For the text-containing cell, return its midpoint in (X, Y) coordinate format. 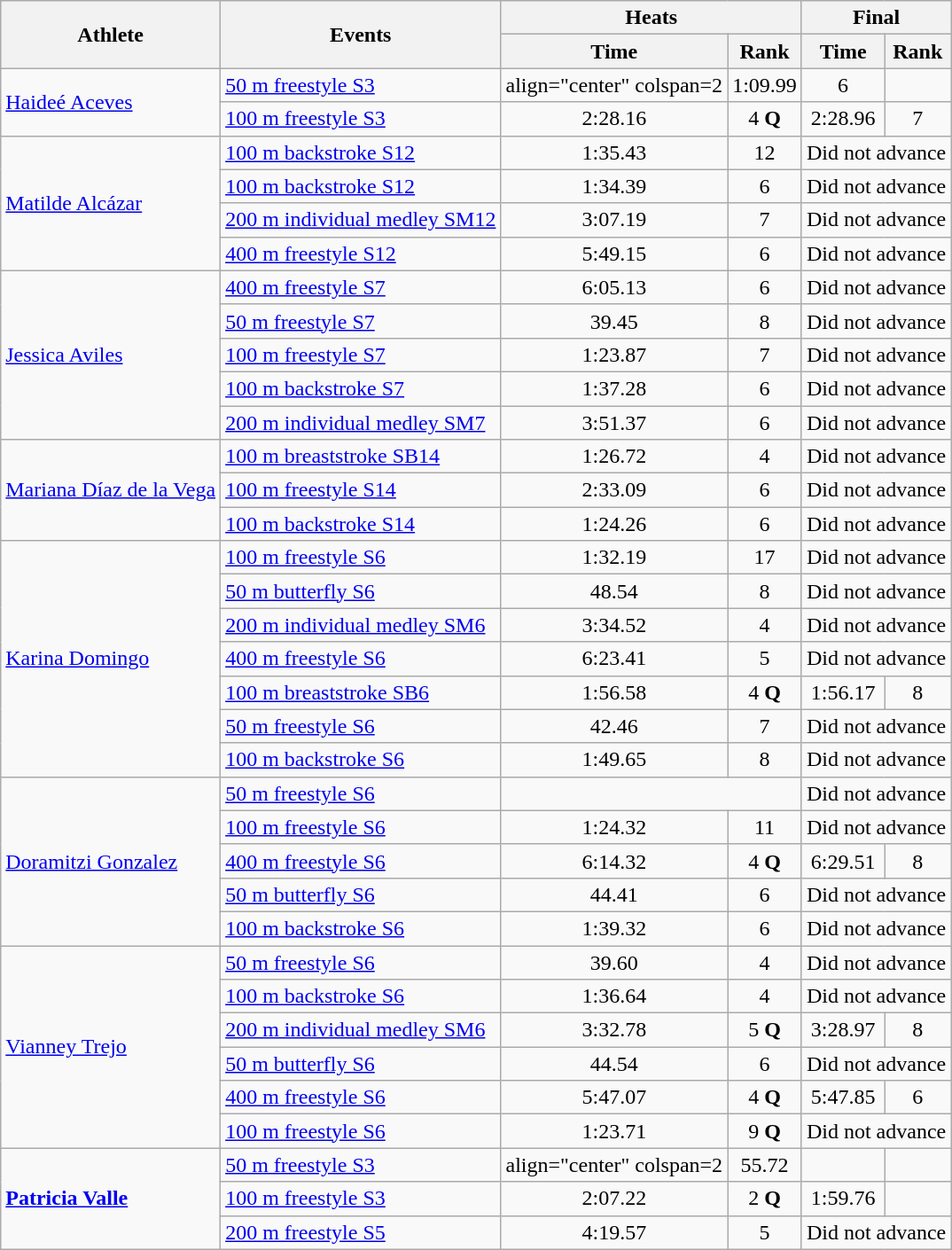
6:05.13 (614, 287)
100 m breaststroke SB6 (361, 692)
39.60 (614, 962)
6:29.51 (842, 861)
Heats (651, 18)
200 m freestyle S5 (361, 1232)
Doramitzi Gonzalez (111, 861)
100 m freestyle S14 (361, 490)
1:24.32 (614, 827)
100 m backstroke S14 (361, 524)
6:23.41 (614, 659)
Matilde Alcázar (111, 203)
400 m freestyle S7 (361, 287)
55.72 (765, 1165)
1:23.71 (614, 1131)
5:49.15 (614, 254)
2:07.22 (614, 1199)
3:28.97 (842, 1030)
5 Q (765, 1030)
4:19.57 (614, 1232)
3:07.19 (614, 220)
1:56.58 (614, 692)
1:24.26 (614, 524)
9 Q (765, 1131)
2:33.09 (614, 490)
12 (765, 152)
3:34.52 (614, 625)
1:34.39 (614, 186)
Final (876, 18)
1:35.43 (614, 152)
5:47.07 (614, 1098)
50 m freestyle S7 (361, 321)
2:28.96 (842, 119)
Events (361, 35)
1:59.76 (842, 1199)
17 (765, 558)
1:56.17 (842, 692)
Patricia Valle (111, 1199)
1:39.32 (614, 928)
2 Q (765, 1199)
400 m freestyle S12 (361, 254)
3:32.78 (614, 1030)
Jessica Aviles (111, 355)
2:28.16 (614, 119)
3:51.37 (614, 423)
Vianney Trejo (111, 1046)
11 (765, 827)
200 m individual medley SM7 (361, 423)
100 m breaststroke SB14 (361, 457)
Athlete (111, 35)
44.41 (614, 895)
1:26.72 (614, 457)
48.54 (614, 591)
1:49.65 (614, 760)
5:47.85 (842, 1098)
6:14.32 (614, 861)
Karina Domingo (111, 659)
100 m backstroke S7 (361, 388)
1:37.28 (614, 388)
1:36.64 (614, 996)
1:23.87 (614, 355)
39.45 (614, 321)
Haideé Aceves (111, 102)
1:09.99 (765, 85)
200 m individual medley SM12 (361, 220)
42.46 (614, 726)
1:32.19 (614, 558)
100 m freestyle S7 (361, 355)
44.54 (614, 1064)
Mariana Díaz de la Vega (111, 490)
